Identify which cell holds the provided text, then report its (x, y) central coordinate. 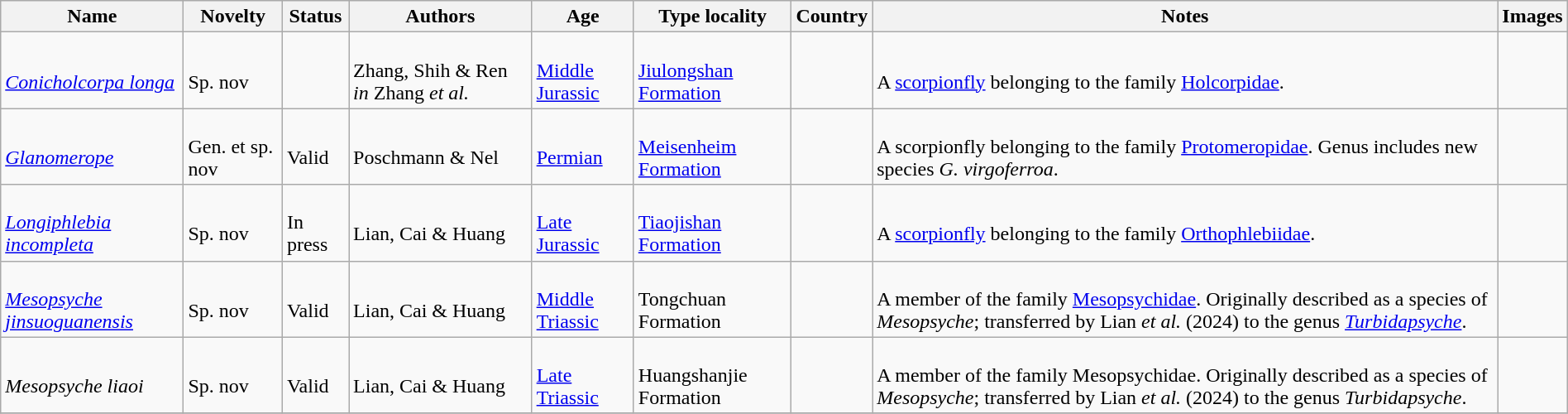
Status (315, 17)
Late Triassic (582, 375)
Notes (1185, 17)
Poschmann & Nel (441, 147)
Conicholcorpa longa (93, 70)
Country (832, 17)
Jiulongshan Formation (713, 70)
Mesopsyche jinsuoguanensis (93, 299)
A scorpionfly belonging to the family Orthophlebiidae. (1185, 223)
Age (582, 17)
Late Jurassic (582, 223)
A scorpionfly belonging to the family Protomeropidae. Genus includes new species G. virgoferroa. (1185, 147)
Huangshanjie Formation (713, 375)
Permian (582, 147)
Gen. et sp. nov (233, 147)
Middle Triassic (582, 299)
Novelty (233, 17)
Zhang, Shih & Ren in Zhang et al. (441, 70)
In press (315, 223)
Name (93, 17)
Meisenheim Formation (713, 147)
Tiaojishan Formation (713, 223)
A scorpionfly belonging to the family Holcorpidae. (1185, 70)
Middle Jurassic (582, 70)
Tongchuan Formation (713, 299)
Longiphlebia incompleta (93, 223)
Type locality (713, 17)
Glanomerope (93, 147)
Authors (441, 17)
Images (1532, 17)
Mesopsyche liaoi (93, 375)
